For the text-containing cell, return its midpoint in [x, y] coordinate format. 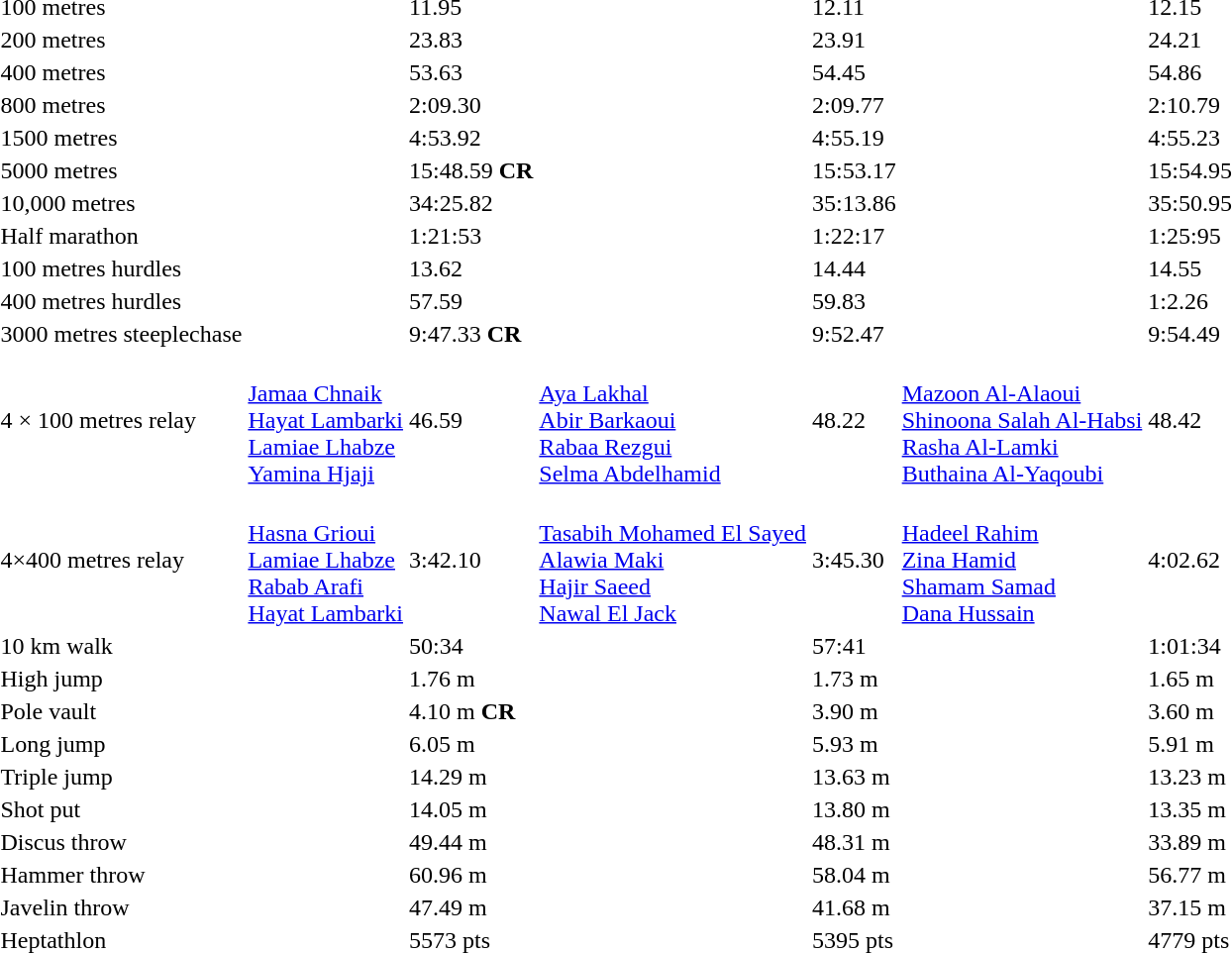
4.10 m CR [471, 711]
14.29 m [471, 777]
34:25.82 [471, 203]
1:22:17 [854, 236]
1:21:53 [471, 236]
48.22 [854, 420]
1.76 m [471, 679]
57:41 [854, 646]
48.31 m [854, 842]
54.45 [854, 72]
53.63 [471, 72]
3:45.30 [854, 560]
35:13.86 [854, 203]
15:48.59 CR [471, 170]
23.91 [854, 40]
2:09.77 [854, 105]
13.80 m [854, 809]
1.73 m [854, 679]
41.68 m [854, 907]
50:34 [471, 646]
6.05 m [471, 744]
13.63 m [854, 777]
4:55.19 [854, 138]
3.90 m [854, 711]
23.83 [471, 40]
47.49 m [471, 907]
3:42.10 [471, 560]
13.62 [471, 268]
57.59 [471, 301]
58.04 m [854, 875]
49.44 m [471, 842]
60.96 m [471, 875]
46.59 [471, 420]
9:47.33 CR [471, 334]
Mazoon Al-AlaouiShinoona Salah Al-HabsiRasha Al-LamkiButhaina Al-Yaqoubi [1022, 420]
59.83 [854, 301]
Hasna GriouiLamiae LhabzeRabab ArafiHayat Lambarki [326, 560]
Tasabih Mohamed El SayedAlawia MakiHajir SaeedNawal El Jack [673, 560]
4:53.92 [471, 138]
14.05 m [471, 809]
15:53.17 [854, 170]
Aya LakhalAbir BarkaouiRabaa RezguiSelma Abdelhamid [673, 420]
14.44 [854, 268]
9:52.47 [854, 334]
Hadeel RahimZina HamidShamam SamadDana Hussain [1022, 560]
5.93 m [854, 744]
Jamaa ChnaikHayat LambarkiLamiae LhabzeYamina Hjaji [326, 420]
2:09.30 [471, 105]
